Identify which cell holds the provided text, then report its [x, y] central coordinate. 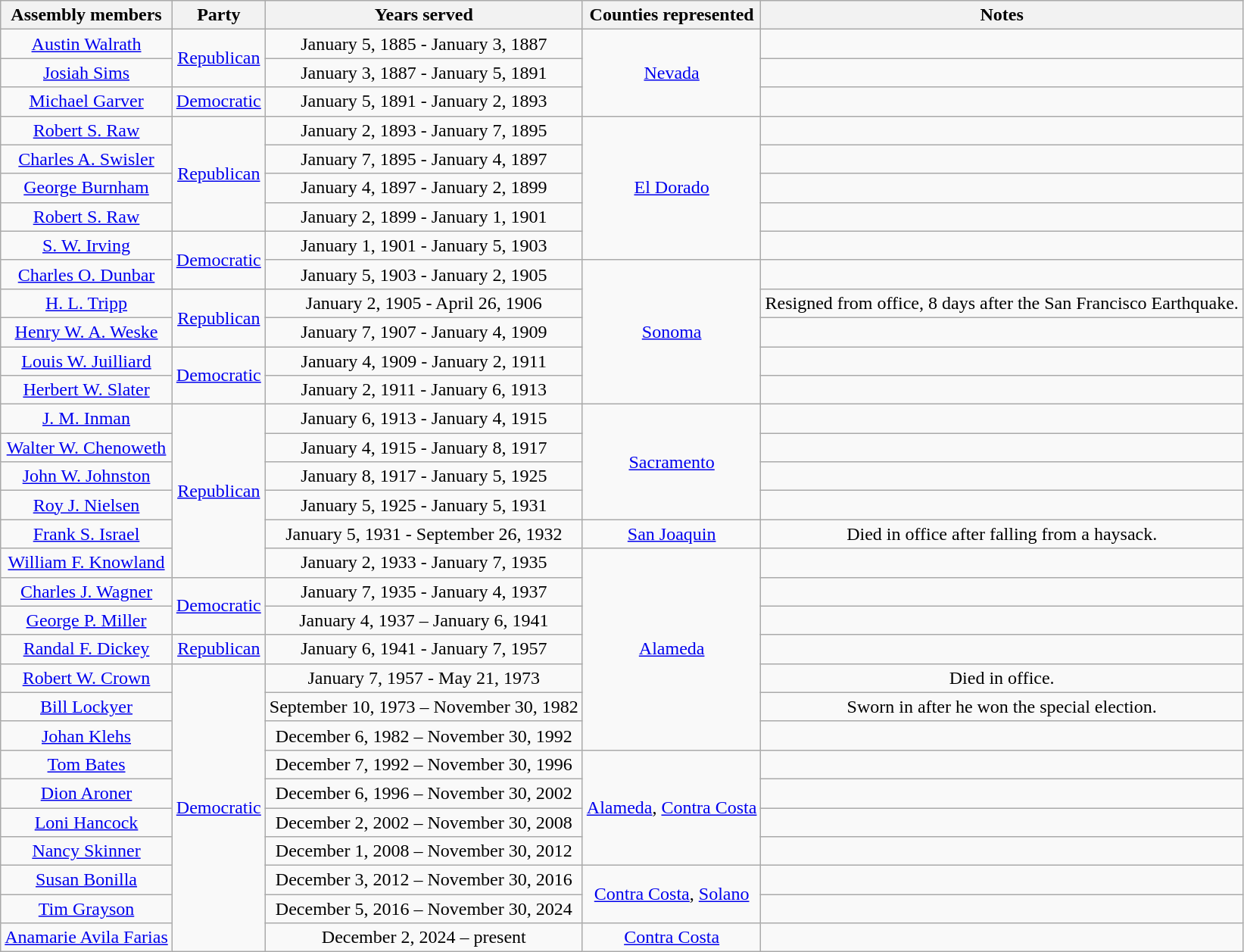
January 2, 1905 - April 26, 1906 [424, 303]
January 3, 1887 - January 5, 1891 [424, 73]
January 5, 1885 - January 3, 1887 [424, 44]
January 4, 1897 - January 2, 1899 [424, 188]
December 7, 1992 – November 30, 1996 [424, 764]
Tim Grayson [86, 909]
January 8, 1917 - January 5, 1925 [424, 476]
January 2, 1893 - January 7, 1895 [424, 130]
John W. Johnston [86, 476]
January 4, 1909 - January 2, 1911 [424, 361]
Sonoma [672, 332]
Herbert W. Slater [86, 390]
January 4, 1937 – January 6, 1941 [424, 620]
Charles O. Dunbar [86, 274]
Frank S. Israel [86, 534]
December 6, 1996 – November 30, 2002 [424, 793]
December 3, 2012 – November 30, 2016 [424, 880]
Assembly members [86, 15]
Johan Klehs [86, 735]
Nancy Skinner [86, 851]
Died in office. [1002, 678]
S. W. Irving [86, 245]
El Dorado [672, 188]
Walter W. Chenoweth [86, 448]
December 5, 2016 – November 30, 2024 [424, 909]
George Burnham [86, 188]
Dion Aroner [86, 793]
January 7, 1935 - January 4, 1937 [424, 591]
January 6, 1913 - January 4, 1915 [424, 419]
Randal F. Dickey [86, 649]
January 5, 1891 - January 2, 1893 [424, 101]
Counties represented [672, 15]
Susan Bonilla [86, 880]
Josiah Sims [86, 73]
December 6, 1982 – November 30, 1992 [424, 735]
J. M. Inman [86, 419]
Roy J. Nielsen [86, 505]
Charles A. Swisler [86, 159]
Sacramento [672, 462]
San Joaquin [672, 534]
January 7, 1907 - January 4, 1909 [424, 332]
Nevada [672, 73]
Loni Hancock [86, 822]
Bill Lockyer [86, 707]
December 2, 2024 – present [424, 938]
Louis W. Juilliard [86, 361]
Anamarie Avila Farias [86, 938]
January 4, 1915 - January 8, 1917 [424, 448]
January 5, 1903 - January 2, 1905 [424, 274]
September 10, 1973 – November 30, 1982 [424, 707]
Alameda [672, 649]
Austin Walrath [86, 44]
January 5, 1925 - January 5, 1931 [424, 505]
Years served [424, 15]
Tom Bates [86, 764]
January 2, 1911 - January 6, 1913 [424, 390]
January 1, 1901 - January 5, 1903 [424, 245]
William F. Knowland [86, 563]
January 2, 1933 - January 7, 1935 [424, 563]
Alameda, Contra Costa [672, 807]
January 7, 1895 - January 4, 1897 [424, 159]
Henry W. A. Weske [86, 332]
Resigned from office, 8 days after the San Francisco Earthquake. [1002, 303]
Contra Costa, Solano [672, 894]
Michael Garver [86, 101]
Robert W. Crown [86, 678]
December 1, 2008 – November 30, 2012 [424, 851]
January 2, 1899 - January 1, 1901 [424, 217]
Sworn in after he won the special election. [1002, 707]
January 5, 1931 - September 26, 1932 [424, 534]
January 7, 1957 - May 21, 1973 [424, 678]
Party [218, 15]
Contra Costa [672, 938]
January 6, 1941 - January 7, 1957 [424, 649]
Notes [1002, 15]
Charles J. Wagner [86, 591]
H. L. Tripp [86, 303]
December 2, 2002 – November 30, 2008 [424, 822]
George P. Miller [86, 620]
Died in office after falling from a haysack. [1002, 534]
